Determine the [X, Y] coordinate at the center of the cell enclosing the given text.  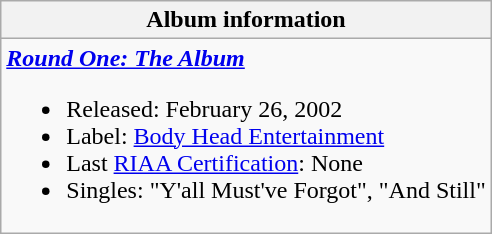
Album information [246, 20]
